From the cell containing the given text, extract its center point as [X, Y] coordinate. 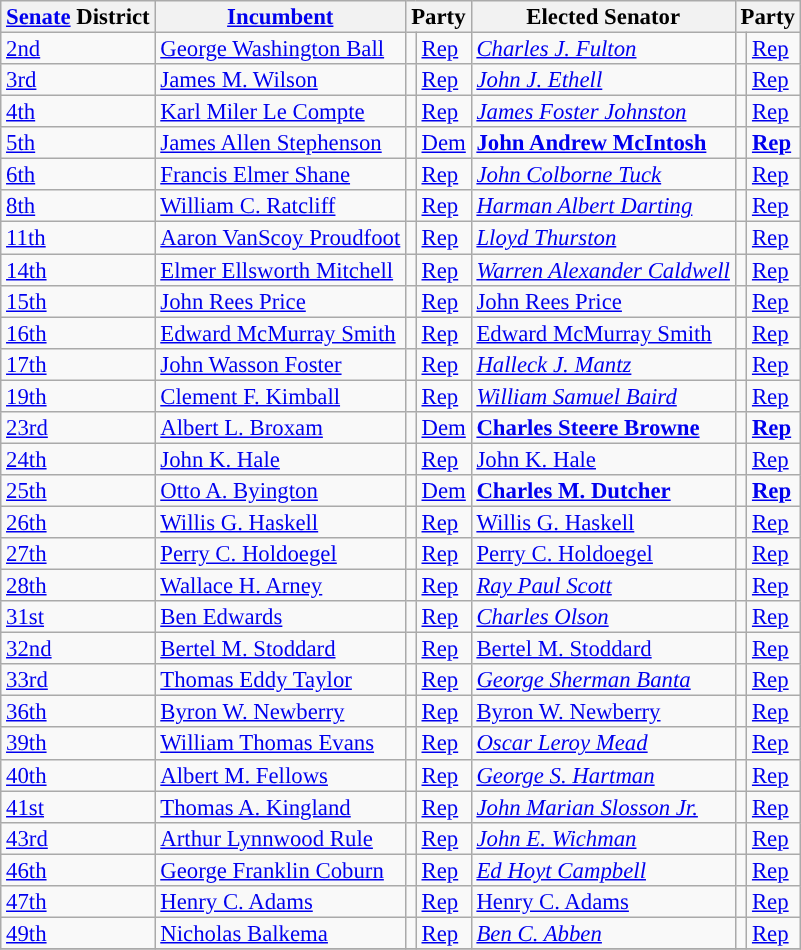
James Allen Stephenson [280, 143]
Ed Hoyt Campbell [603, 870]
Charles M. Dutcher [603, 491]
Albert M. Fellows [280, 775]
Thomas A. Kingland [280, 807]
Nicholas Balkema [280, 933]
26th [78, 522]
George Washington Ball [280, 49]
James M. Wilson [280, 80]
27th [78, 554]
William Thomas Evans [280, 744]
32nd [78, 649]
14th [78, 270]
43rd [78, 838]
Wallace H. Arney [280, 586]
Incumbent [280, 17]
40th [78, 775]
Otto A. Byington [280, 491]
Karl Miler Le Compte [280, 112]
John Marian Slosson Jr. [603, 807]
Ben C. Abben [603, 933]
Aaron VanScoy Proudfoot [280, 238]
Ray Paul Scott [603, 586]
46th [78, 870]
Charles Olson [603, 617]
39th [78, 744]
James Foster Johnston [603, 112]
John J. Ethell [603, 80]
William Samuel Baird [603, 396]
8th [78, 206]
George Franklin Coburn [280, 870]
28th [78, 586]
Halleck J. Mantz [603, 364]
Charles J. Fulton [603, 49]
John Colborne Tuck [603, 175]
Ben Edwards [280, 617]
25th [78, 491]
5th [78, 143]
Warren Alexander Caldwell [603, 270]
36th [78, 712]
John Andrew McIntosh [603, 143]
41st [78, 807]
11th [78, 238]
Albert L. Broxam [280, 428]
15th [78, 301]
23rd [78, 428]
Senate District [78, 17]
2nd [78, 49]
Charles Steere Browne [603, 428]
Harman Albert Darting [603, 206]
John E. Wichman [603, 838]
24th [78, 459]
47th [78, 902]
4th [78, 112]
16th [78, 333]
Elected Senator [603, 17]
Elmer Ellsworth Mitchell [280, 270]
George Sherman Banta [603, 680]
Clement F. Kimball [280, 396]
3rd [78, 80]
49th [78, 933]
33rd [78, 680]
William C. Ratcliff [280, 206]
17th [78, 364]
31st [78, 617]
Oscar Leroy Mead [603, 744]
19th [78, 396]
Francis Elmer Shane [280, 175]
George S. Hartman [603, 775]
Arthur Lynnwood Rule [280, 838]
6th [78, 175]
Lloyd Thurston [603, 238]
Thomas Eddy Taylor [280, 680]
John Wasson Foster [280, 364]
